Return [x, y] of the center of cell containing provided text 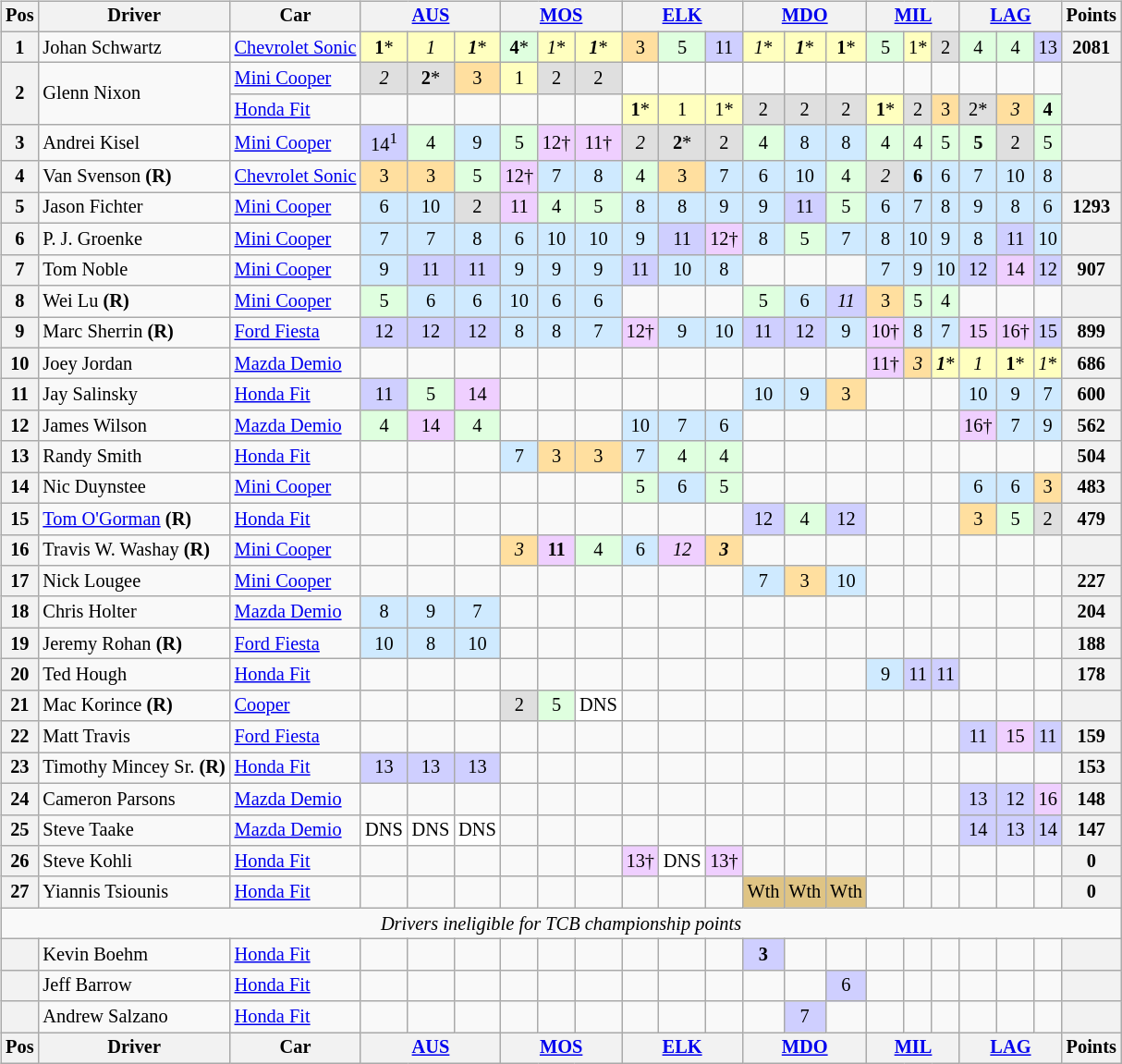
Marc Sherrin (R) [133, 332]
17 [19, 581]
Nick Lougee [133, 581]
Tom Noble [133, 270]
479 [1092, 519]
159 [1092, 737]
907 [1092, 270]
483 [1092, 488]
1293 [1092, 208]
Ted Hough [133, 675]
600 [1092, 395]
24 [19, 799]
Cooper [296, 705]
Tom O'Gorman (R) [133, 519]
19 [19, 643]
James Wilson [133, 425]
Van Svenson (R) [133, 177]
25 [19, 830]
Andrew Salzano [133, 1017]
2081 [1092, 47]
Jeff Barrow [133, 985]
27 [19, 892]
Mac Korince (R) [133, 705]
Jay Salinsky [133, 395]
Wei Lu (R) [133, 301]
Randy Smith [133, 457]
Joey Jordan [133, 363]
10† [885, 332]
Drivers ineligible for TCB championship points [561, 923]
686 [1092, 363]
Cameron Parsons [133, 799]
Glenn Nixon [133, 94]
562 [1092, 425]
204 [1092, 612]
26 [19, 862]
148 [1092, 799]
504 [1092, 457]
153 [1092, 768]
Jason Fichter [133, 208]
Yiannis Tsiounis [133, 892]
Travis W. Washay (R) [133, 550]
P. J. Groenke [133, 239]
22 [19, 737]
23 [19, 768]
Chris Holter [133, 612]
141 [384, 142]
21 [19, 705]
Steve Kohli [133, 862]
Steve Taake [133, 830]
899 [1092, 332]
Nic Duynstee [133, 488]
4* [519, 47]
Jeremy Rohan (R) [133, 643]
188 [1092, 643]
18 [19, 612]
Timothy Mincey Sr. (R) [133, 768]
Matt Travis [133, 737]
147 [1092, 830]
20 [19, 675]
Kevin Boehm [133, 955]
227 [1092, 581]
Johan Schwartz [133, 47]
Andrei Kisel [133, 142]
178 [1092, 675]
